Scan for the cell matching the given text and deliver its (X, Y) coordinate at center. 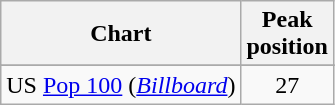
Peakposition (287, 34)
27 (287, 85)
Chart (121, 34)
US Pop 100 (Billboard) (121, 85)
